Output the [x, y] coordinate of the center of the cell containing the given text.  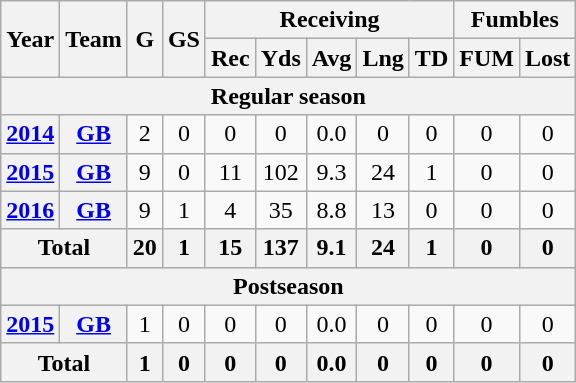
15 [230, 248]
Yds [280, 58]
102 [280, 172]
G [144, 39]
Postseason [288, 286]
2 [144, 134]
8.8 [332, 210]
Avg [332, 58]
Lng [383, 58]
9.1 [332, 248]
20 [144, 248]
Lost [547, 58]
Fumbles [515, 20]
TD [431, 58]
2014 [30, 134]
Team [94, 39]
137 [280, 248]
Receiving [329, 20]
Year [30, 39]
4 [230, 210]
FUM [487, 58]
9.3 [332, 172]
Rec [230, 58]
35 [280, 210]
Regular season [288, 96]
11 [230, 172]
2016 [30, 210]
GS [184, 39]
13 [383, 210]
